Provide the [X, Y] coordinate of the cell's center where the given text is located.  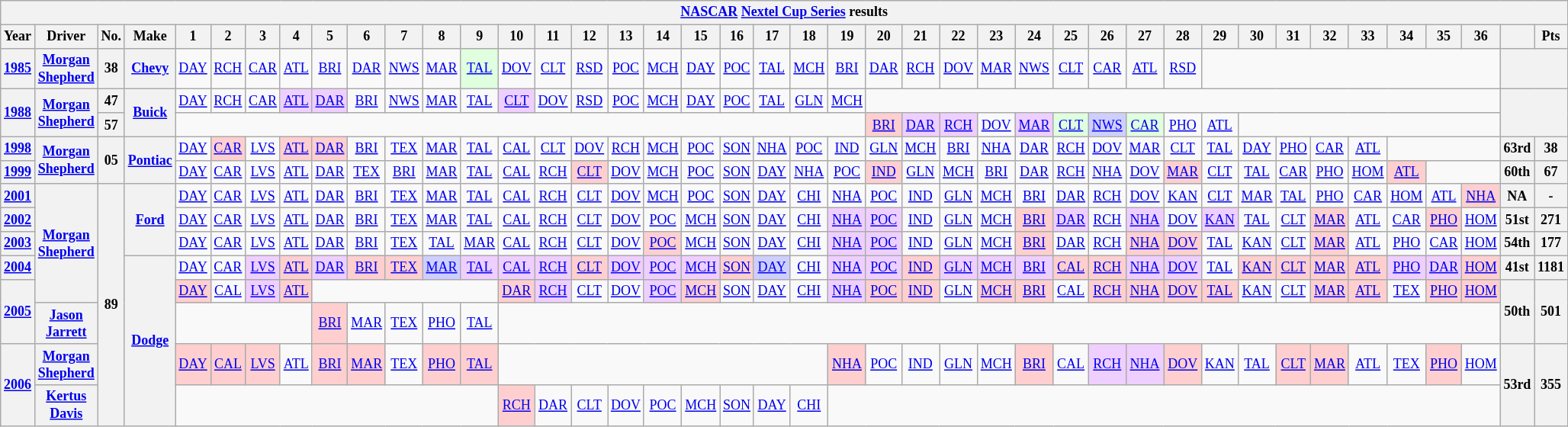
271 [1551, 220]
3 [263, 37]
Buick [149, 113]
1181 [1551, 267]
- [1551, 195]
33 [1368, 37]
1 [193, 37]
27 [1145, 37]
15 [701, 37]
21 [921, 37]
13 [626, 37]
2002 [18, 220]
NA [1518, 195]
8 [442, 37]
54th [1518, 244]
501 [1551, 311]
355 [1551, 384]
1985 [18, 69]
2001 [18, 195]
Dodge [149, 340]
20 [883, 37]
63rd [1518, 148]
177 [1551, 244]
30 [1257, 37]
2005 [18, 311]
1988 [18, 113]
28 [1183, 37]
26 [1107, 37]
32 [1330, 37]
11 [553, 37]
17 [772, 37]
2003 [18, 244]
36 [1481, 37]
22 [959, 37]
29 [1220, 37]
5 [329, 37]
10 [517, 37]
Driver [66, 37]
4 [296, 37]
14 [663, 37]
41st [1518, 267]
2004 [18, 267]
7 [404, 37]
6 [367, 37]
18 [809, 37]
34 [1406, 37]
23 [996, 37]
50th [1518, 311]
67 [1551, 172]
Make [149, 37]
12 [590, 37]
51st [1518, 220]
05 [111, 160]
No. [111, 37]
Kertus Davis [66, 406]
Pts [1551, 37]
35 [1444, 37]
31 [1293, 37]
47 [111, 101]
9 [480, 37]
Pontiac [149, 160]
Jason Jarrett [66, 323]
24 [1034, 37]
2 [228, 37]
16 [737, 37]
Chevy [149, 69]
2006 [18, 384]
53rd [1518, 384]
19 [847, 37]
Ford [149, 220]
1999 [18, 172]
60th [1518, 172]
57 [111, 125]
25 [1071, 37]
89 [111, 305]
NASCAR Nextel Cup Series results [784, 12]
1998 [18, 148]
Year [18, 37]
